Capture the cell that displays the provided text and extract its [x, y] central coordinate. 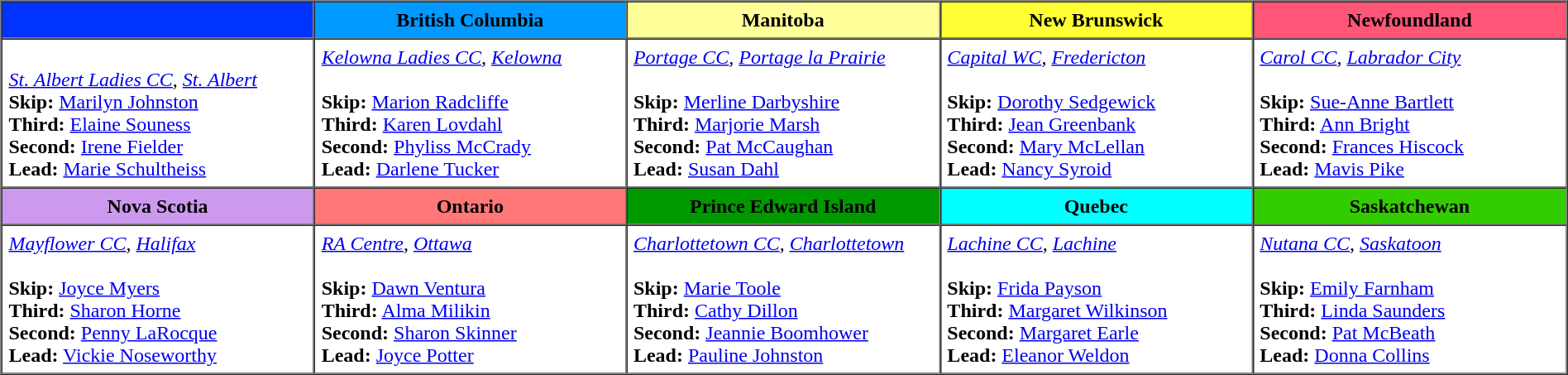
Manitoba [782, 20]
Nova Scotia [158, 205]
Portage CC, Portage la PrairieSkip: Merline Darbyshire Third: Marjorie Marsh Second: Pat McCaughan Lead: Susan Dahl [782, 113]
RA Centre, Ottawa Skip: Dawn Ventura Third: Alma Milikin Second: Sharon Skinner Lead: Joyce Potter [470, 300]
British Columbia [470, 20]
Charlottetown CC, Charlottetown Skip: Marie Toole Third: Cathy Dillon Second: Jeannie Boomhower Lead: Pauline Johnston [782, 300]
St. Albert Ladies CC, St. Albert Skip: Marilyn Johnston Third: Elaine Souness Second: Irene Fielder Lead: Marie Schultheiss [158, 113]
Ontario [470, 205]
New Brunswick [1096, 20]
Capital WC, Fredericton Skip: Dorothy Sedgewick Third: Jean Greenbank Second: Mary McLellan Lead: Nancy Syroid [1096, 113]
Quebec [1096, 205]
Kelowna Ladies CC, KelownaSkip: Marion Radcliffe Third: Karen Lovdahl Second: Phyliss McCrady Lead: Darlene Tucker [470, 113]
Mayflower CC, HalifaxSkip: Joyce Myers Third: Sharon Horne Second: Penny LaRocque Lead: Vickie Noseworthy [158, 300]
Lachine CC, LachineSkip: Frida Payson Third: Margaret Wilkinson Second: Margaret Earle Lead: Eleanor Weldon [1096, 300]
Nutana CC, SaskatoonSkip: Emily Farnham Third: Linda Saunders Second: Pat McBeath Lead: Donna Collins [1409, 300]
Prince Edward Island [782, 205]
Carol CC, Labrador City Skip: Sue-Anne Bartlett Third: Ann Bright Second: Frances Hiscock Lead: Mavis Pike [1409, 113]
Newfoundland [1409, 20]
Saskatchewan [1409, 205]
